Scan for the cell matching the given text and deliver its [X, Y] coordinate at center. 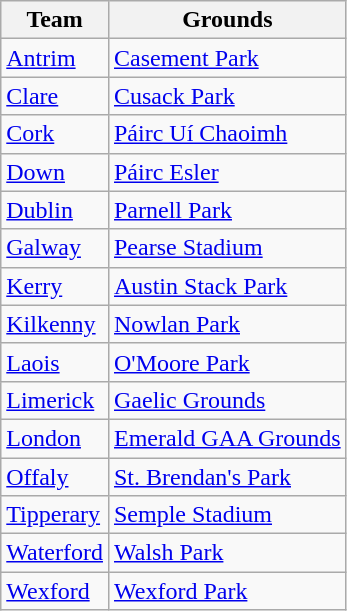
Cork [55, 134]
Limerick [55, 400]
Kilkenny [55, 324]
Nowlan Park [227, 324]
Clare [55, 96]
Cusack Park [227, 96]
Austin Stack Park [227, 286]
Galway [55, 248]
Semple Stadium [227, 515]
Grounds [227, 20]
Gaelic Grounds [227, 400]
Tipperary [55, 515]
Wexford [55, 591]
Team [55, 20]
Páirc Uí Chaoimh [227, 134]
Kerry [55, 286]
Parnell Park [227, 210]
Páirc Esler [227, 172]
Casement Park [227, 58]
Wexford Park [227, 591]
Offaly [55, 477]
Walsh Park [227, 553]
Emerald GAA Grounds [227, 438]
Pearse Stadium [227, 248]
St. Brendan's Park [227, 477]
Antrim [55, 58]
O'Moore Park [227, 362]
Dublin [55, 210]
Laois [55, 362]
Down [55, 172]
Waterford [55, 553]
London [55, 438]
